For the text-containing cell, return its midpoint in (x, y) coordinate format. 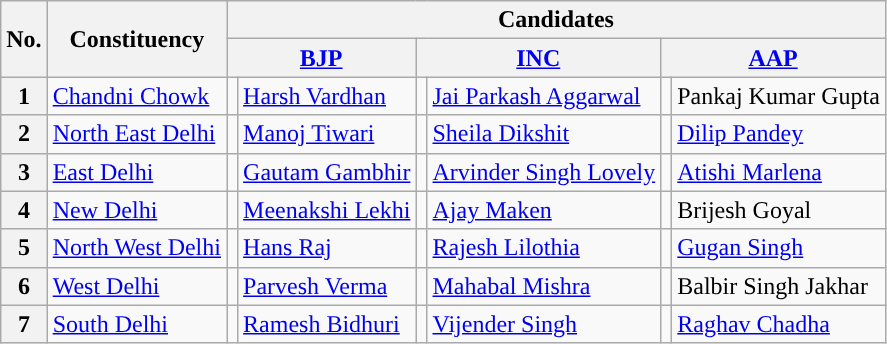
6 (24, 286)
North West Delhi (136, 248)
Dilip Pandey (779, 134)
Meenakshi Lekhi (327, 210)
Jai Parkash Aggarwal (544, 96)
East Delhi (136, 172)
Rajesh Lilothia (544, 248)
Constituency (136, 39)
7 (24, 324)
Brijesh Goyal (779, 210)
Ajay Maken (544, 210)
BJP (320, 58)
Atishi Marlena (779, 172)
Candidates (556, 20)
4 (24, 210)
Sheila Dikshit (544, 134)
1 (24, 96)
South Delhi (136, 324)
3 (24, 172)
AAP (774, 58)
Mahabal Mishra (544, 286)
North East Delhi (136, 134)
2 (24, 134)
Hans Raj (327, 248)
No. (24, 39)
Balbir Singh Jakhar (779, 286)
Vijender Singh (544, 324)
Arvinder Singh Lovely (544, 172)
INC (538, 58)
New Delhi (136, 210)
Gugan Singh (779, 248)
Manoj Tiwari (327, 134)
Ramesh Bidhuri (327, 324)
West Delhi (136, 286)
Harsh Vardhan (327, 96)
5 (24, 248)
Pankaj Kumar Gupta (779, 96)
Chandni Chowk (136, 96)
Raghav Chadha (779, 324)
Parvesh Verma (327, 286)
Gautam Gambhir (327, 172)
